Output the (x, y) coordinate of the center of the cell containing the given text.  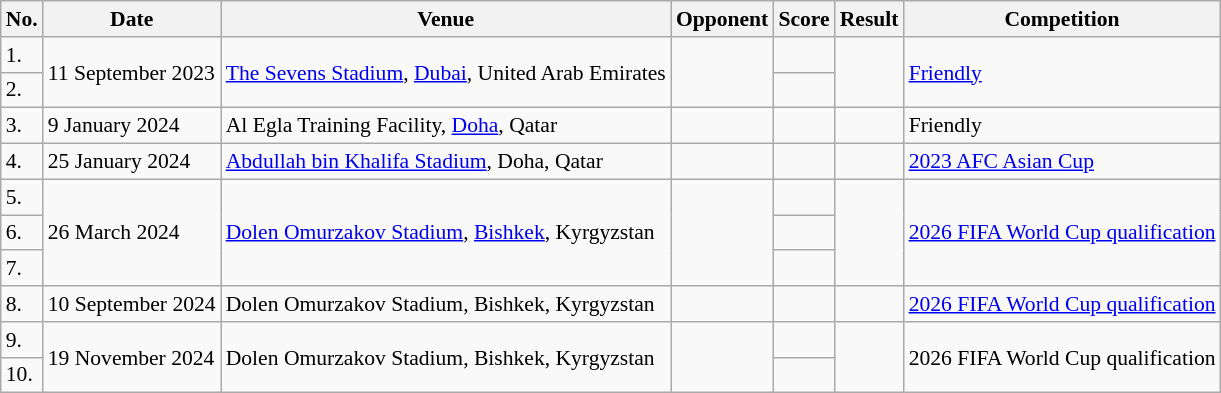
No. (22, 19)
9. (22, 340)
11 September 2023 (132, 72)
Venue (446, 19)
8. (22, 304)
2023 AFC Asian Cup (1062, 162)
9 January 2024 (132, 126)
7. (22, 269)
25 January 2024 (132, 162)
1. (22, 55)
Al Egla Training Facility, Doha, Qatar (446, 126)
Score (804, 19)
6. (22, 233)
4. (22, 162)
10 September 2024 (132, 304)
26 March 2024 (132, 232)
Abdullah bin Khalifa Stadium, Doha, Qatar (446, 162)
Result (870, 19)
Date (132, 19)
2. (22, 90)
Opponent (722, 19)
3. (22, 126)
19 November 2024 (132, 358)
10. (22, 375)
The Sevens Stadium, Dubai, United Arab Emirates (446, 72)
5. (22, 197)
Competition (1062, 19)
